Capture the cell that displays the provided text and extract its (x, y) central coordinate. 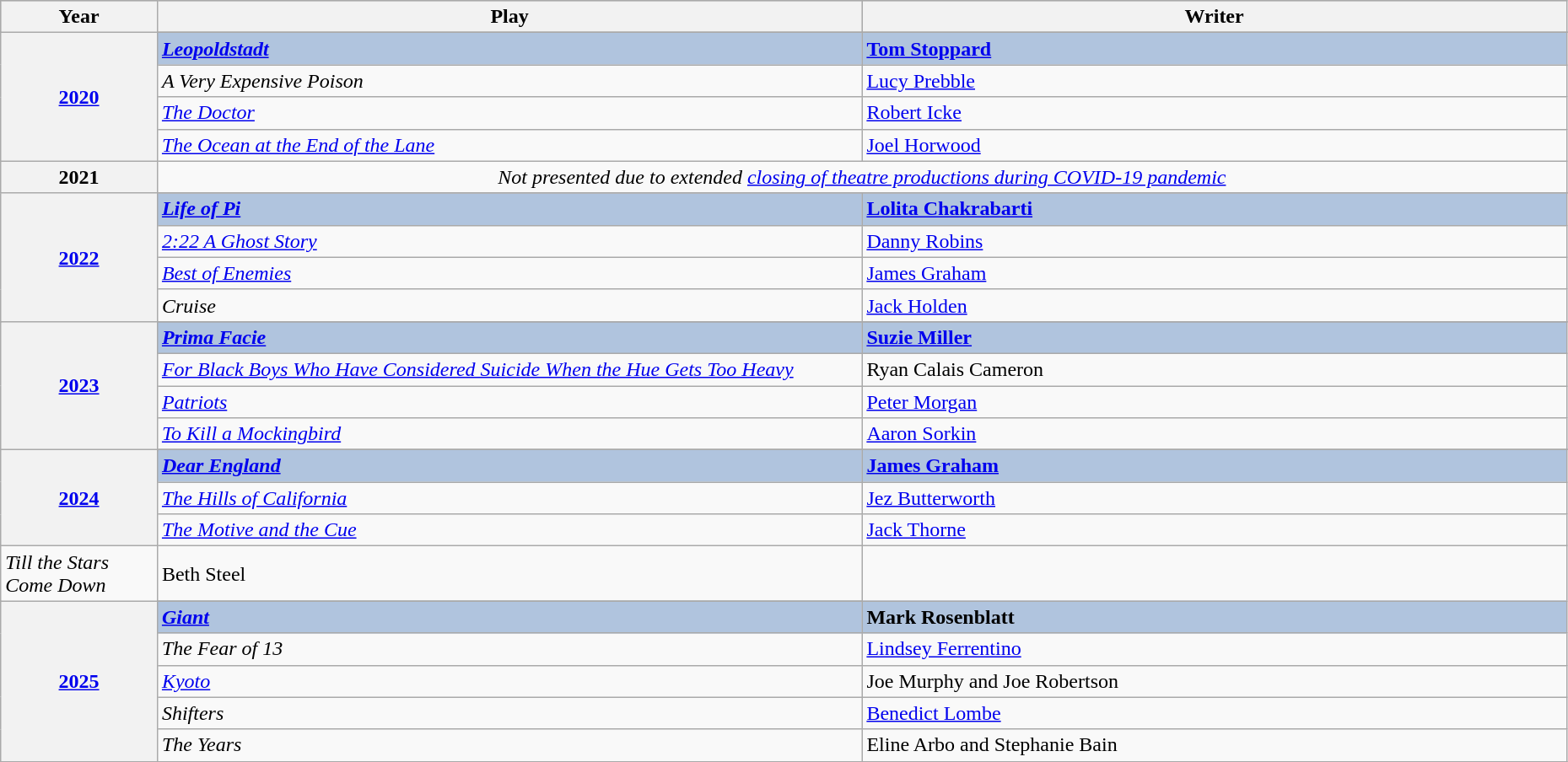
Leopoldstadt (509, 49)
Cruise (509, 305)
Kyoto (509, 681)
Year (79, 17)
2025 (79, 681)
Danny Robins (1215, 241)
Lolita Chakrabarti (1215, 209)
Lucy Prebble (1215, 81)
Joe Murphy and Joe Robertson (1215, 681)
Giant (509, 617)
The Ocean at the End of the Lane (509, 145)
Life of Pi (509, 209)
Jez Butterworth (1215, 498)
2022 (79, 257)
Lindsey Ferrentino (1215, 649)
Aaron Sorkin (1215, 434)
Ryan Calais Cameron (1215, 369)
Best of Enemies (509, 273)
Beth Steel (509, 573)
2024 (79, 498)
The Motive and the Cue (509, 530)
The Hills of California (509, 498)
A Very Expensive Poison (509, 81)
Benedict Lombe (1215, 713)
Jack Thorne (1215, 530)
2:22 A Ghost Story (509, 241)
Dear England (509, 466)
For Black Boys Who Have Considered Suicide When the Hue Gets Too Heavy (509, 369)
Shifters (509, 713)
Suzie Miller (1215, 337)
Robert Icke (1215, 113)
The Years (509, 745)
2020 (79, 97)
2023 (79, 385)
2021 (79, 177)
Joel Horwood (1215, 145)
Play (509, 17)
Mark Rosenblatt (1215, 617)
Till the Stars Come Down (79, 573)
Not presented due to extended closing of theatre productions during COVID-19 pandemic (862, 177)
Tom Stoppard (1215, 49)
Writer (1215, 17)
Eline Arbo and Stephanie Bain (1215, 745)
The Fear of 13 (509, 649)
Patriots (509, 402)
Jack Holden (1215, 305)
Prima Facie (509, 337)
The Doctor (509, 113)
Peter Morgan (1215, 402)
To Kill a Mockingbird (509, 434)
